Determine the [x, y] coordinate at the center of the cell enclosing the given text.  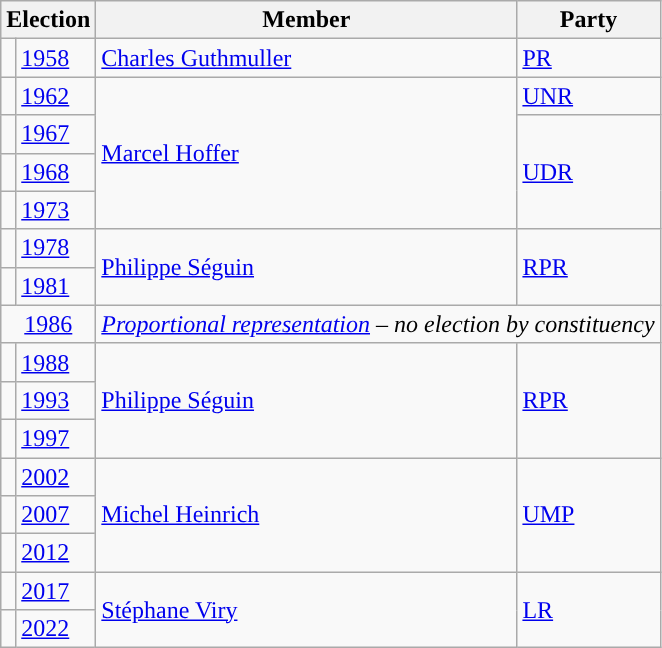
Stéphane Viry [306, 610]
1993 [56, 400]
Member [306, 20]
Charles Guthmuller [306, 58]
Party [588, 20]
1967 [56, 134]
Election [48, 20]
1978 [56, 248]
Marcel Hoffer [306, 153]
1997 [56, 438]
PR [588, 58]
Michel Heinrich [306, 515]
LR [588, 610]
2012 [56, 553]
1962 [56, 96]
2017 [56, 591]
UNR [588, 96]
1958 [56, 58]
1968 [56, 172]
1986 [48, 324]
2022 [56, 629]
1988 [56, 362]
UMP [588, 515]
Proportional representation – no election by constituency [378, 324]
2002 [56, 477]
2007 [56, 515]
UDR [588, 172]
1973 [56, 210]
1981 [56, 286]
